Provide the (X, Y) coordinate of the cell's center where the given text is located.  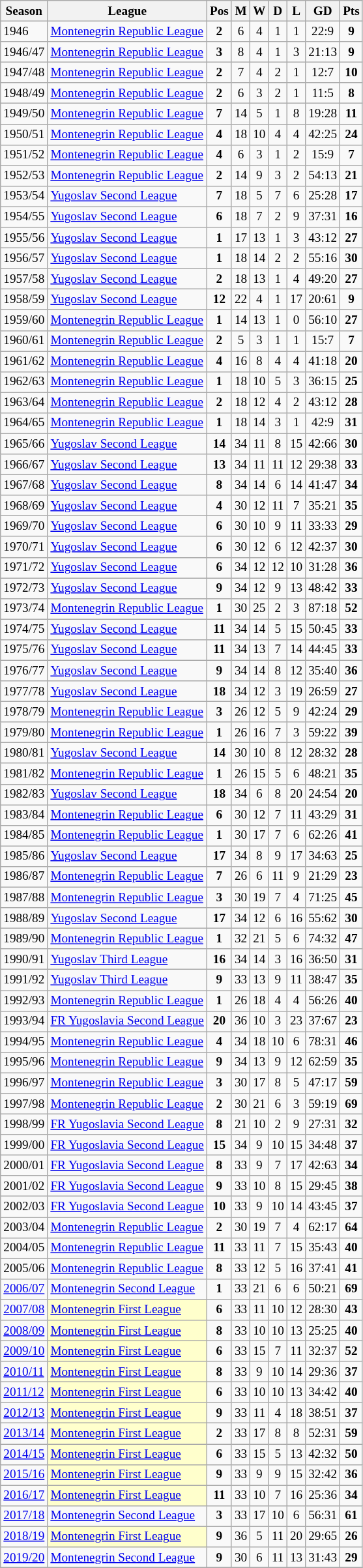
50:45 (323, 630)
1987/88 (24, 897)
1978/79 (24, 712)
1971/72 (24, 568)
47 (352, 938)
1981/82 (24, 774)
42:24 (323, 712)
1958/59 (24, 300)
1973/74 (24, 609)
1947/48 (24, 72)
56:10 (323, 320)
25:36 (323, 1496)
1974/75 (24, 630)
35:40 (323, 671)
78:31 (323, 1042)
20:61 (323, 300)
46 (352, 1042)
1996/97 (24, 1083)
29:65 (323, 1537)
55:16 (323, 258)
1982/83 (24, 794)
Pts (352, 11)
2013/14 (24, 1434)
1984/85 (24, 835)
1989/90 (24, 938)
2008/09 (24, 1331)
Season (24, 11)
38 (352, 1186)
1975/76 (24, 650)
15:7 (323, 341)
41:18 (323, 361)
27:31 (323, 1124)
42:25 (323, 134)
1946 (24, 31)
1995/96 (24, 1062)
38:47 (323, 980)
43:45 (323, 1207)
2001/02 (24, 1186)
1956/57 (24, 258)
2018/19 (24, 1537)
2014/15 (24, 1454)
2011/12 (24, 1392)
1960/61 (24, 341)
41:47 (323, 485)
2003/04 (24, 1227)
71:25 (323, 897)
43 (352, 1310)
32:42 (323, 1475)
87:18 (323, 609)
38:51 (323, 1413)
1949/50 (24, 114)
25:25 (323, 1331)
GD (323, 11)
12:7 (323, 72)
52:31 (323, 1434)
1988/89 (24, 918)
1946/47 (24, 52)
1957/58 (24, 279)
1963/64 (24, 403)
1997/98 (24, 1104)
21:13 (323, 52)
1986/87 (24, 877)
39 (352, 733)
2017/18 (24, 1516)
2004/05 (24, 1248)
35:21 (323, 506)
45 (352, 897)
55:62 (323, 918)
56:31 (323, 1516)
64 (352, 1227)
0 (296, 320)
1959/60 (24, 320)
37:41 (323, 1269)
1961/62 (24, 361)
1970/71 (24, 547)
Pos (219, 11)
48:21 (323, 774)
44:45 (323, 650)
29:36 (323, 1372)
1985/86 (24, 856)
2000/01 (24, 1165)
56:26 (323, 1000)
24 (352, 134)
48:42 (323, 588)
M (240, 11)
2019/20 (24, 1558)
49:20 (323, 279)
47:17 (323, 1083)
1977/78 (24, 691)
1992/93 (24, 1000)
29:45 (323, 1186)
1968/69 (24, 506)
50:21 (323, 1289)
1991/92 (24, 980)
2015/16 (24, 1475)
62:26 (323, 835)
W (259, 11)
42:63 (323, 1165)
2007/08 (24, 1310)
42:37 (323, 547)
1955/56 (24, 238)
1950/51 (24, 134)
42:32 (323, 1454)
25:28 (323, 196)
43:29 (323, 815)
1953/54 (24, 196)
1951/52 (24, 155)
1948/49 (24, 93)
2016/17 (24, 1496)
2006/07 (24, 1289)
1964/65 (24, 423)
1983/84 (24, 815)
26:59 (323, 691)
1990/91 (24, 959)
2005/06 (24, 1269)
1994/95 (24, 1042)
1966/67 (24, 465)
22:9 (323, 31)
2002/03 (24, 1207)
19:28 (323, 114)
36:15 (323, 382)
37:31 (323, 217)
2010/11 (24, 1372)
21:29 (323, 877)
24:54 (323, 794)
1954/55 (24, 217)
34:48 (323, 1145)
31:28 (323, 568)
2009/10 (24, 1351)
62:59 (323, 1062)
1999/00 (24, 1145)
L (296, 11)
1979/80 (24, 733)
35:43 (323, 1248)
1962/63 (24, 382)
33:33 (323, 527)
32:37 (323, 1351)
League (128, 11)
42:9 (323, 423)
62:17 (323, 1227)
50 (352, 1454)
34:42 (323, 1392)
2012/13 (24, 1413)
1993/94 (24, 1021)
1952/53 (24, 176)
1972/73 (24, 588)
54:13 (323, 176)
28:32 (323, 753)
1998/99 (24, 1124)
1969/70 (24, 527)
1980/81 (24, 753)
1976/77 (24, 671)
11:5 (323, 93)
15:9 (323, 155)
74:32 (323, 938)
61 (352, 1516)
59:22 (323, 733)
36:50 (323, 959)
28:30 (323, 1310)
1965/66 (24, 444)
42:66 (323, 444)
59:19 (323, 1104)
22 (240, 300)
D (278, 11)
29:38 (323, 465)
37:67 (323, 1021)
34:63 (323, 856)
1967/68 (24, 485)
31:43 (323, 1558)
